Extract the (X, Y) coordinate from the center of the cell holding the provided text.  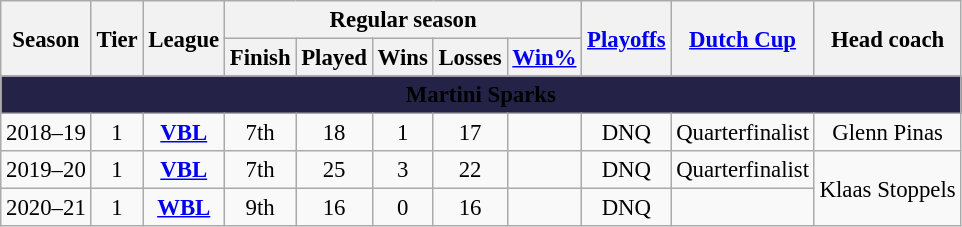
0 (402, 208)
Glenn Pinas (888, 133)
Win% (544, 58)
9th (260, 208)
Finish (260, 58)
Dutch Cup (742, 38)
2020–21 (46, 208)
Martini Sparks (481, 95)
Season (46, 38)
Tier (117, 38)
Losses (470, 58)
17 (470, 133)
Regular season (402, 20)
Playoffs (626, 38)
WBL (184, 208)
22 (470, 170)
Head coach (888, 38)
League (184, 38)
2018–19 (46, 133)
Klaas Stoppels (888, 188)
Played (334, 58)
18 (334, 133)
25 (334, 170)
2019–20 (46, 170)
Wins (402, 58)
3 (402, 170)
